Extract the (X, Y) coordinate from the center of the cell holding the provided text.  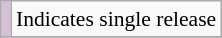
Indicates single release (116, 19)
